Search for the cell housing the specified text and yield its [x, y] center coordinate. 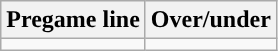
Pregame line [74, 20]
Over/under [210, 20]
